Scan for the cell matching the given text and deliver its (x, y) coordinate at center. 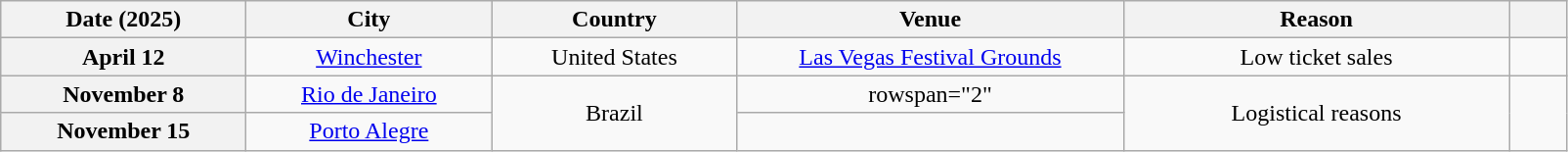
Porto Alegre (370, 131)
United States (614, 57)
City (370, 20)
rowspan="2" (931, 94)
April 12 (123, 57)
Winchester (370, 57)
Logistical reasons (1316, 113)
Reason (1316, 20)
Country (614, 20)
Low ticket sales (1316, 57)
November 15 (123, 131)
Las Vegas Festival Grounds (931, 57)
Venue (931, 20)
Rio de Janeiro (370, 94)
Brazil (614, 113)
Date (2025) (123, 20)
November 8 (123, 94)
